Extract the (X, Y) coordinate from the center of the cell holding the provided text.  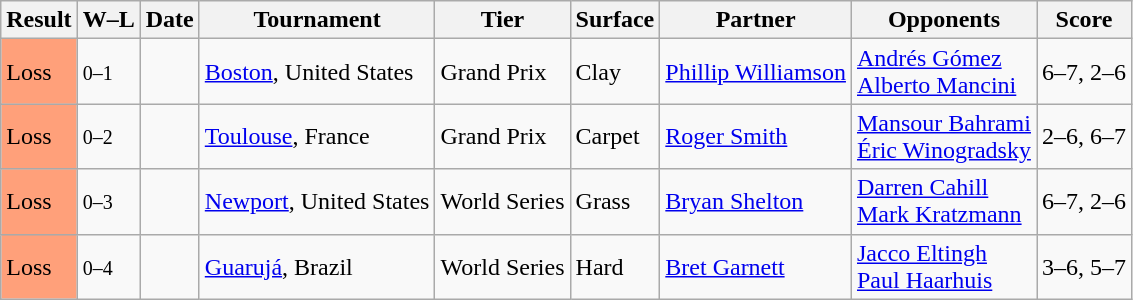
Date (170, 20)
Darren Cahill Mark Kratzmann (944, 202)
Boston, United States (317, 72)
2–6, 6–7 (1084, 136)
0–4 (108, 266)
Clay (615, 72)
Toulouse, France (317, 136)
Tournament (317, 20)
Andrés Gómez Alberto Mancini (944, 72)
Phillip Williamson (756, 72)
Score (1084, 20)
Opponents (944, 20)
Newport, United States (317, 202)
Tier (502, 20)
Jacco Eltingh Paul Haarhuis (944, 266)
0–2 (108, 136)
Roger Smith (756, 136)
0–3 (108, 202)
Bret Garnett (756, 266)
Guarujá, Brazil (317, 266)
Carpet (615, 136)
Surface (615, 20)
Grass (615, 202)
Mansour Bahrami Éric Winogradsky (944, 136)
Result (39, 20)
Hard (615, 266)
3–6, 5–7 (1084, 266)
0–1 (108, 72)
Partner (756, 20)
W–L (108, 20)
Bryan Shelton (756, 202)
